Return the (x, y) coordinate for the center point of the cell that contains the specified text.  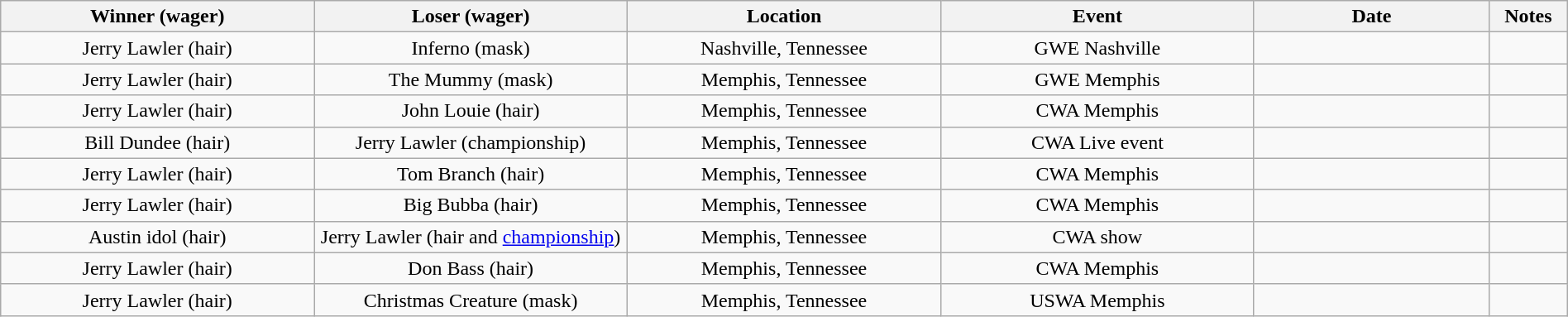
Nashville, Tennessee (784, 48)
Inferno (mask) (471, 48)
John Louie (hair) (471, 111)
CWA show (1097, 237)
Date (1371, 17)
GWE Memphis (1097, 79)
Don Bass (hair) (471, 268)
Notes (1528, 17)
Jerry Lawler (hair and championship) (471, 237)
CWA Live event (1097, 142)
Jerry Lawler (championship) (471, 142)
Big Bubba (hair) (471, 205)
Christmas Creature (mask) (471, 300)
Bill Dundee (hair) (157, 142)
GWE Nashville (1097, 48)
USWA Memphis (1097, 300)
Winner (wager) (157, 17)
The Mummy (mask) (471, 79)
Austin idol (hair) (157, 237)
Tom Branch (hair) (471, 174)
Location (784, 17)
Event (1097, 17)
Loser (wager) (471, 17)
